Pinpoint the cell where the given text exists, returning its [X, Y] midpoint coordinate. 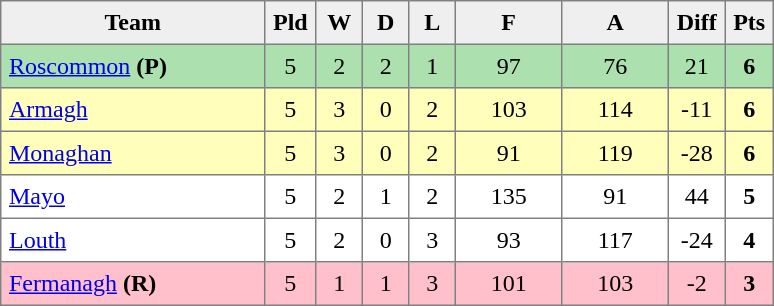
76 [615, 66]
W [339, 23]
L [432, 23]
117 [615, 240]
Pts [749, 23]
Mayo [133, 197]
Monaghan [133, 153]
21 [696, 66]
-2 [696, 284]
93 [508, 240]
135 [508, 197]
44 [696, 197]
Armagh [133, 110]
-24 [696, 240]
D [385, 23]
-28 [696, 153]
Roscommon (P) [133, 66]
119 [615, 153]
-11 [696, 110]
Team [133, 23]
114 [615, 110]
Pld [290, 23]
Fermanagh (R) [133, 284]
F [508, 23]
4 [749, 240]
97 [508, 66]
Diff [696, 23]
101 [508, 284]
A [615, 23]
Louth [133, 240]
